Determine the (X, Y) coordinate at the center of the cell enclosing the given text.  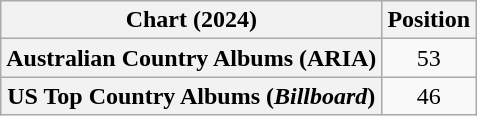
Position (429, 20)
Chart (2024) (192, 20)
53 (429, 58)
US Top Country Albums (Billboard) (192, 96)
46 (429, 96)
Australian Country Albums (ARIA) (192, 58)
